Provide the [X, Y] coordinate of the cell's center where the given text is located.  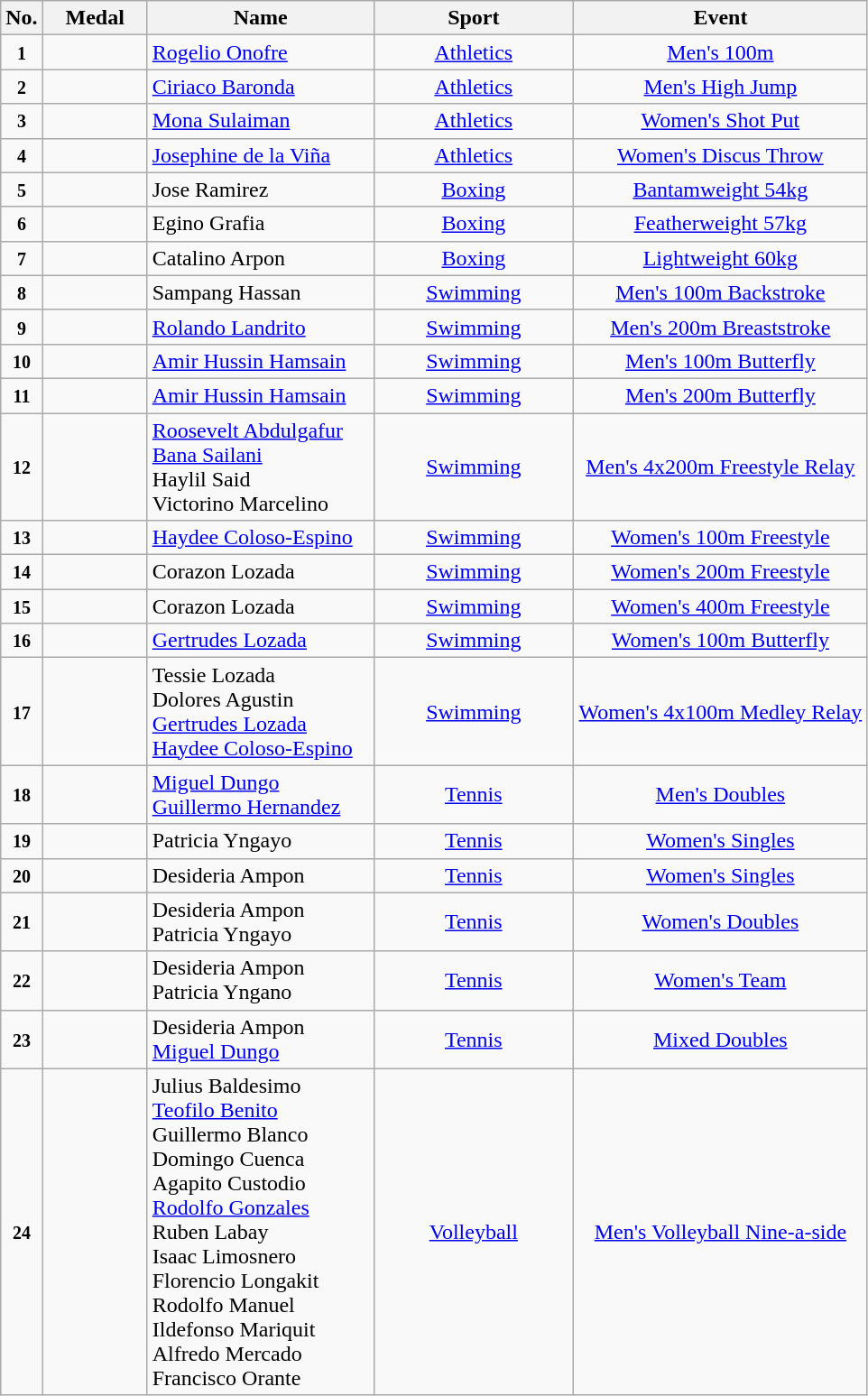
Tessie LozadaDolores AgustinGertrudes LozadaHaydee Coloso-Espino [260, 711]
Men's Volleyball Nine-a-side [720, 1232]
Mixed Doubles [720, 1040]
Gertrudes Lozada [260, 641]
10 [22, 361]
17 [22, 711]
13 [22, 538]
Women's Doubles [720, 922]
Desideria AmponMiguel Dungo [260, 1040]
Lightweight 60kg [720, 258]
Haydee Coloso-Espino [260, 538]
Desideria AmponPatricia Yngano [260, 980]
Women's 100m Freestyle [720, 538]
Patricia Yngayo [260, 841]
15 [22, 606]
19 [22, 841]
Men's 200m Breaststroke [720, 327]
24 [22, 1232]
Men's 100m [720, 52]
1 [22, 52]
2 [22, 87]
Men's 100m Butterfly [720, 361]
21 [22, 922]
3 [22, 121]
Egino Grafia [260, 224]
11 [22, 395]
Miguel DungoGuillermo Hernandez [260, 794]
Women's 400m Freestyle [720, 606]
Desideria AmponPatricia Yngayo [260, 922]
Mona Sulaiman [260, 121]
8 [22, 292]
Men's High Jump [720, 87]
Women's Shot Put [720, 121]
Medal [95, 18]
Jose Ramirez [260, 190]
22 [22, 980]
Women's 4x100m Medley Relay [720, 711]
Josephine de la Viña [260, 155]
7 [22, 258]
Event [720, 18]
20 [22, 875]
Sport [473, 18]
Rolando Landrito [260, 327]
No. [22, 18]
Men's 200m Butterfly [720, 395]
Bantamweight 54kg [720, 190]
Featherweight 57kg [720, 224]
Sampang Hassan [260, 292]
Women's 200m Freestyle [720, 572]
12 [22, 467]
4 [22, 155]
Catalino Arpon [260, 258]
Men's Doubles [720, 794]
Women's Team [720, 980]
9 [22, 327]
Women's Discus Throw [720, 155]
6 [22, 224]
Men's 4x200m Freestyle Relay [720, 467]
Name [260, 18]
Men's 100m Backstroke [720, 292]
Roosevelt AbdulgafurBana SailaniHaylil SaidVictorino Marcelino [260, 467]
Rogelio Onofre [260, 52]
Desideria Ampon [260, 875]
14 [22, 572]
23 [22, 1040]
Women's 100m Butterfly [720, 641]
5 [22, 190]
Volleyball [473, 1232]
Ciriaco Baronda [260, 87]
16 [22, 641]
18 [22, 794]
